From the cell containing the given text, extract its center point as [x, y] coordinate. 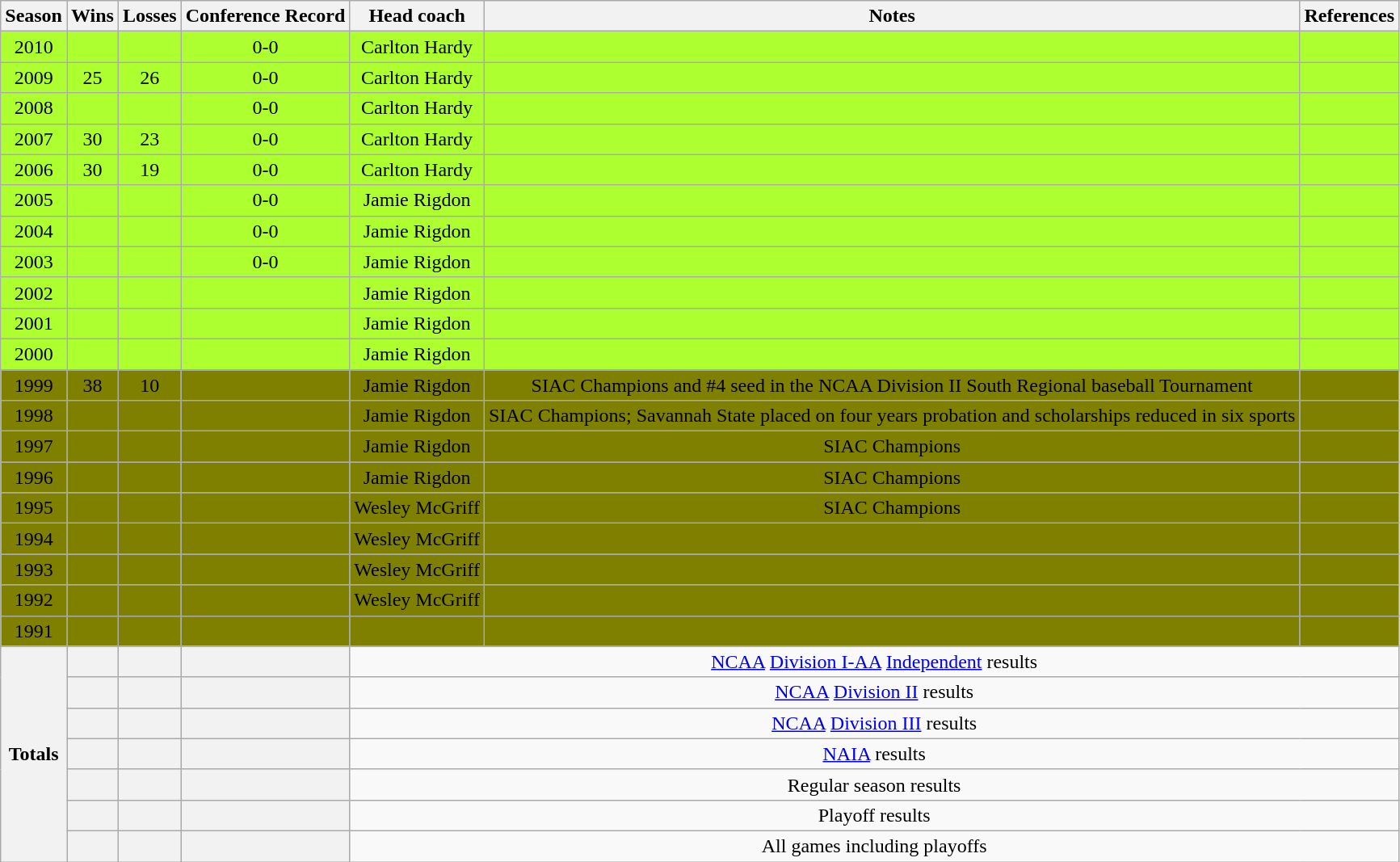
2002 [34, 292]
1992 [34, 600]
2004 [34, 231]
1993 [34, 570]
Conference Record [265, 16]
38 [92, 385]
1991 [34, 631]
2003 [34, 262]
NCAA Division III results [874, 723]
Playoff results [874, 815]
1999 [34, 385]
1996 [34, 477]
SIAC Champions and #4 seed in the NCAA Division II South Regional baseball Tournament [892, 385]
19 [149, 170]
2005 [34, 200]
2010 [34, 47]
Totals [34, 754]
Notes [892, 16]
SIAC Champions; Savannah State placed on four years probation and scholarships reduced in six sports [892, 416]
25 [92, 78]
2008 [34, 108]
10 [149, 385]
1994 [34, 539]
Season [34, 16]
NCAA Division II results [874, 692]
NCAA Division I-AA Independent results [874, 662]
2009 [34, 78]
Regular season results [874, 784]
Losses [149, 16]
1995 [34, 508]
2000 [34, 354]
All games including playoffs [874, 846]
26 [149, 78]
1998 [34, 416]
1997 [34, 447]
NAIA results [874, 754]
2001 [34, 323]
References [1349, 16]
2006 [34, 170]
Head coach [417, 16]
Wins [92, 16]
23 [149, 139]
2007 [34, 139]
